Locate the cell with the specified text and output its (X, Y) center coordinate. 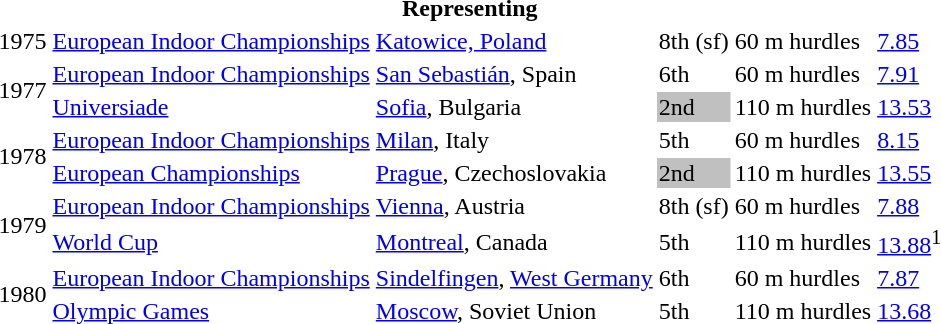
Universiade (211, 107)
San Sebastián, Spain (514, 74)
World Cup (211, 242)
Katowice, Poland (514, 41)
Montreal, Canada (514, 242)
Sindelfingen, West Germany (514, 278)
European Championships (211, 173)
Prague, Czechoslovakia (514, 173)
Sofia, Bulgaria (514, 107)
Milan, Italy (514, 140)
Vienna, Austria (514, 206)
